Return the (x, y) coordinate for the center point of the cell that contains the specified text.  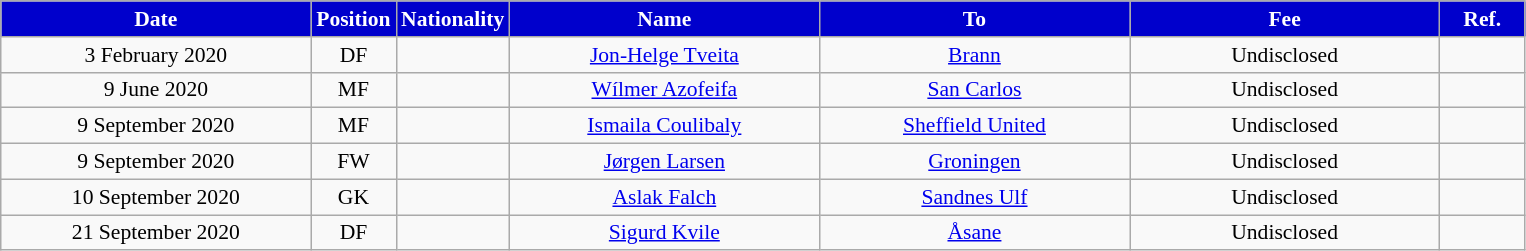
3 February 2020 (156, 55)
Name (664, 19)
Ref. (1482, 19)
To (974, 19)
Sandnes Ulf (974, 197)
Position (354, 19)
21 September 2020 (156, 233)
San Carlos (974, 90)
Nationality (452, 19)
FW (354, 162)
10 September 2020 (156, 197)
Ismaila Coulibaly (664, 126)
Sigurd Kvile (664, 233)
9 June 2020 (156, 90)
Wílmer Azofeifa (664, 90)
Aslak Falch (664, 197)
Groningen (974, 162)
GK (354, 197)
Date (156, 19)
Jon-Helge Tveita (664, 55)
Fee (1285, 19)
Brann (974, 55)
Jørgen Larsen (664, 162)
Sheffield United (974, 126)
Åsane (974, 233)
